Return the (X, Y) coordinate for the center point of the cell that contains the specified text.  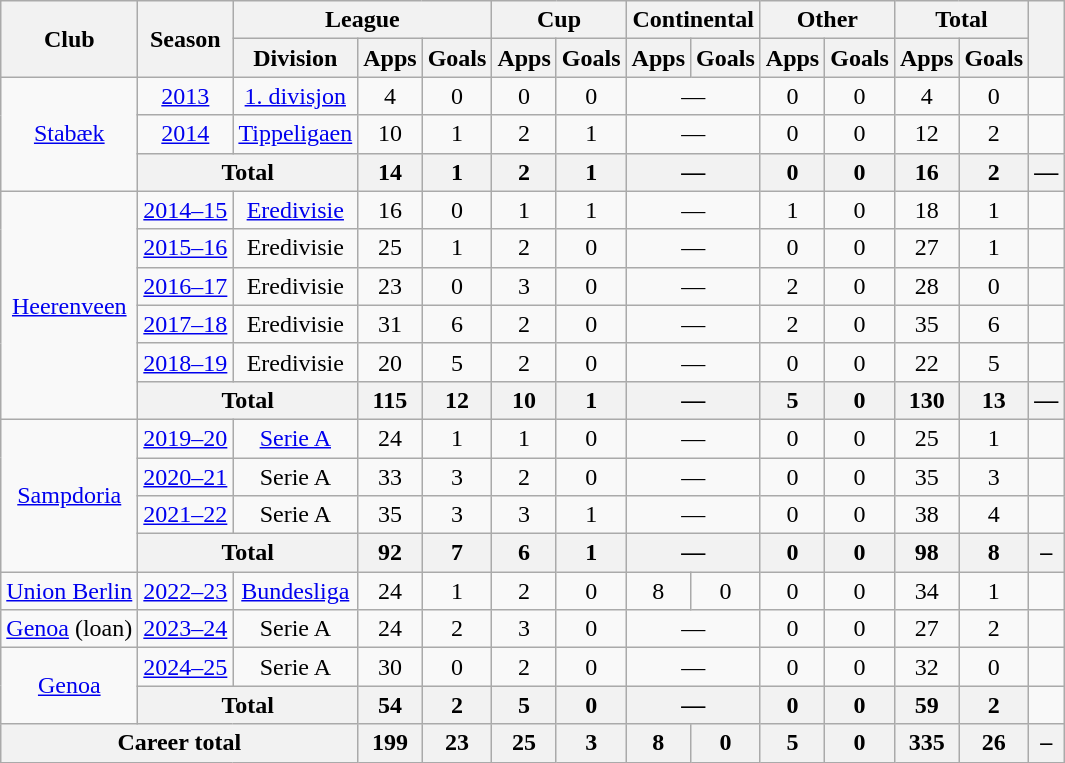
Cup (559, 20)
2023–24 (186, 629)
Genoa (loan) (70, 629)
2016–17 (186, 286)
2014 (186, 134)
115 (390, 400)
199 (390, 743)
Continental (693, 20)
22 (926, 362)
38 (926, 515)
59 (926, 705)
Stabæk (70, 134)
26 (994, 743)
League (362, 20)
34 (926, 591)
2019–20 (186, 438)
30 (390, 667)
33 (390, 477)
28 (926, 286)
2018–19 (186, 362)
Season (186, 39)
Club (70, 39)
2013 (186, 96)
1. divisjon (296, 96)
130 (926, 400)
92 (390, 553)
98 (926, 553)
2015–16 (186, 248)
2020–21 (186, 477)
54 (390, 705)
2024–25 (186, 667)
2021–22 (186, 515)
Bundesliga (296, 591)
Sampdoria (70, 495)
20 (390, 362)
2017–18 (186, 324)
Career total (180, 743)
18 (926, 210)
14 (390, 172)
7 (457, 553)
32 (926, 667)
335 (926, 743)
2014–15 (186, 210)
Other (827, 20)
Division (296, 58)
Heerenveen (70, 305)
Genoa (70, 686)
Tippeligaen (296, 134)
Union Berlin (70, 591)
2022–23 (186, 591)
31 (390, 324)
13 (994, 400)
